From the cell containing the given text, extract its center point as [x, y] coordinate. 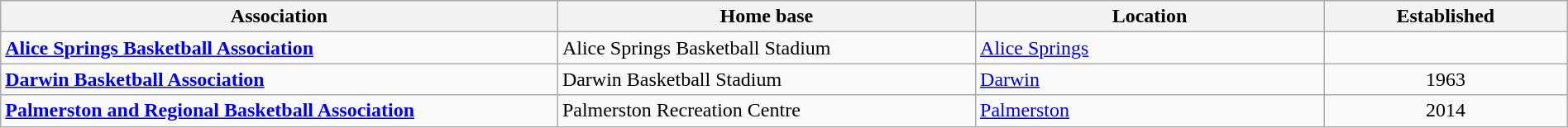
1963 [1446, 79]
2014 [1446, 111]
Association [280, 17]
Palmerston Recreation Centre [766, 111]
Darwin Basketball Association [280, 79]
Darwin Basketball Stadium [766, 79]
Palmerston and Regional Basketball Association [280, 111]
Location [1150, 17]
Established [1446, 17]
Home base [766, 17]
Palmerston [1150, 111]
Alice Springs Basketball Stadium [766, 48]
Alice Springs Basketball Association [280, 48]
Alice Springs [1150, 48]
Darwin [1150, 79]
